Output the (X, Y) coordinate of the center of the cell containing the given text.  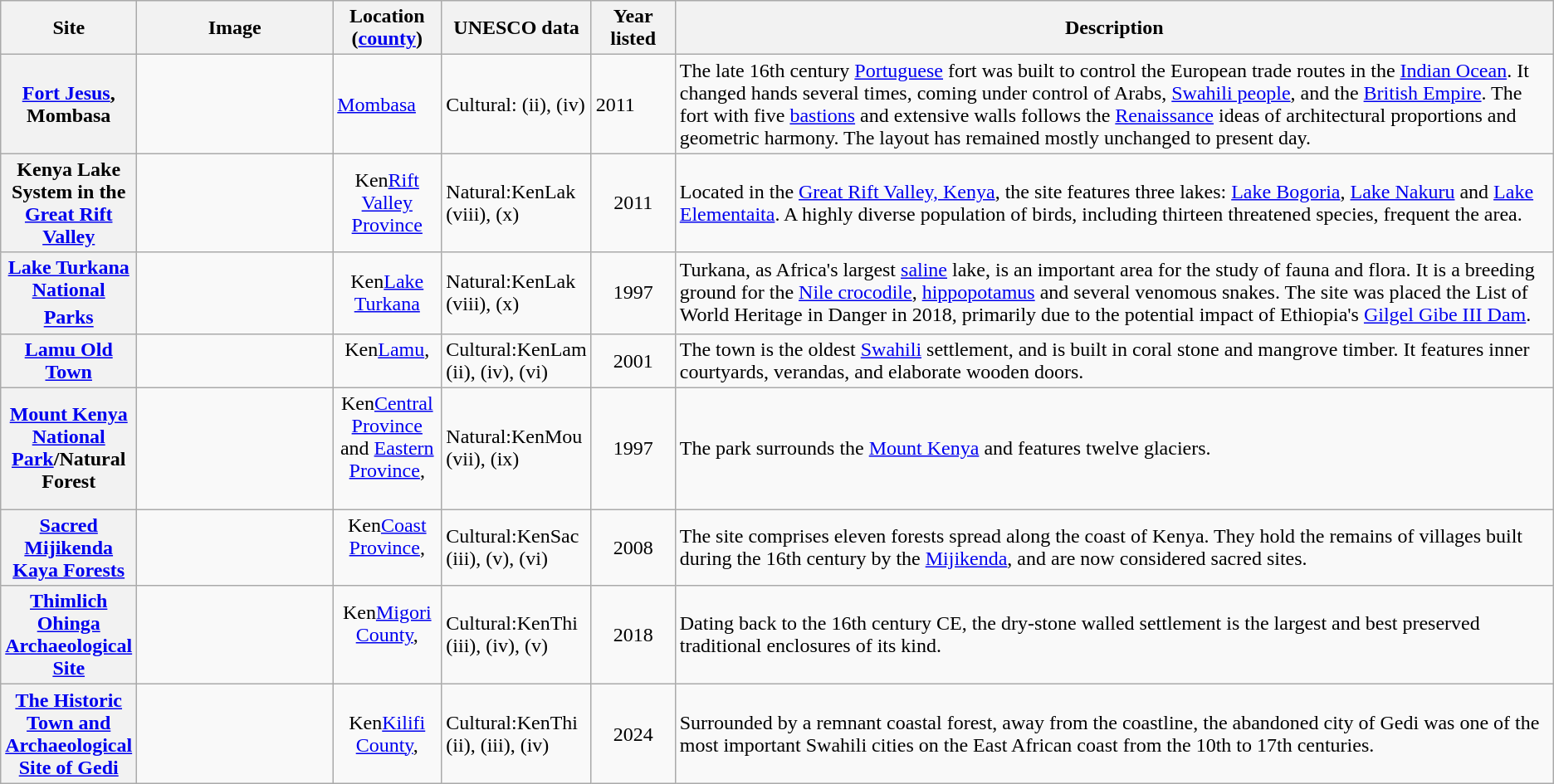
Location (county) (387, 28)
Natural:KenMou(vii), (ix) (516, 449)
UNESCO data (516, 28)
KenMigori County, (387, 635)
Dating back to the 16th century CE, the dry-stone walled settlement is the largest and best preserved traditional enclosures of its kind. (1114, 635)
Cultural:KenSac(iii), (v), (vi) (516, 548)
Mount Kenya National Park/Natural Forest (69, 449)
KenLake Turkana (387, 294)
2008 (633, 548)
Cultural:KenThi(ii), (iii), (iv) (516, 733)
Site (69, 28)
The Historic Town and Archaeological Site of Gedi (69, 733)
Lake Turkana National Parks (69, 294)
Image (235, 28)
KenLamu, (387, 360)
Cultural:KenThi(iii), (iv), (v) (516, 635)
The park surrounds the Mount Kenya and features twelve glaciers. (1114, 449)
2024 (633, 733)
2001 (633, 360)
KenRift Valley Province (387, 202)
Description (1114, 28)
Cultural: (ii), (iv) (516, 105)
Lamu Old Town (69, 360)
KenKilifi County, (387, 733)
Kenya Lake System in the Great Rift Valley (69, 202)
2018 (633, 635)
Year listed (633, 28)
Sacred Mijikenda Kaya Forests (69, 548)
Thimlich Ohinga Archaeological Site (69, 635)
Mombasa (387, 105)
Cultural:KenLam(ii), (iv), (vi) (516, 360)
KenCentral Provinceand Eastern Province, (387, 449)
Fort Jesus, Mombasa (69, 105)
KenCoast Province, (387, 548)
